For the text-containing cell, return its midpoint in [X, Y] coordinate format. 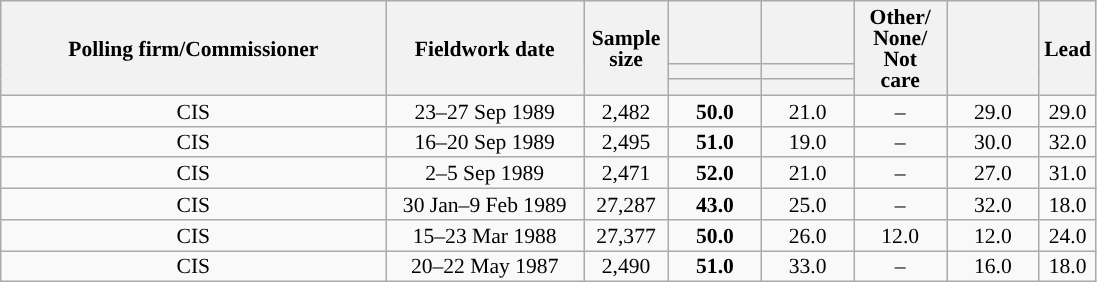
Other/None/Notcare [900, 48]
24.0 [1068, 236]
25.0 [808, 204]
2,490 [626, 266]
2–5 Sep 1989 [485, 174]
30.0 [992, 142]
20–22 May 1987 [485, 266]
43.0 [716, 204]
15–23 Mar 1988 [485, 236]
27,287 [626, 204]
16–20 Sep 1989 [485, 142]
16.0 [992, 266]
Sample size [626, 48]
2,495 [626, 142]
52.0 [716, 174]
30 Jan–9 Feb 1989 [485, 204]
19.0 [808, 142]
26.0 [808, 236]
23–27 Sep 1989 [485, 110]
2,471 [626, 174]
33.0 [808, 266]
Polling firm/Commissioner [194, 48]
2,482 [626, 110]
Lead [1068, 48]
31.0 [1068, 174]
27,377 [626, 236]
Fieldwork date [485, 48]
27.0 [992, 174]
